Output the (X, Y) coordinate of the center of the cell containing the given text.  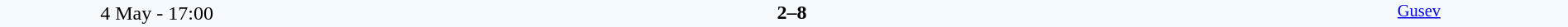
2–8 (791, 12)
4 May - 17:00 (157, 13)
Gusev (1419, 13)
